Identify which cell holds the provided text, then report its [X, Y] central coordinate. 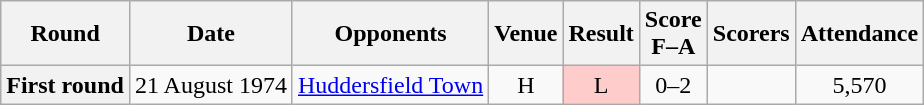
Round [66, 34]
H [526, 85]
21 August 1974 [210, 85]
ScoreF–A [673, 34]
0–2 [673, 85]
5,570 [859, 85]
Scorers [751, 34]
Opponents [390, 34]
Venue [526, 34]
Attendance [859, 34]
Result [601, 34]
L [601, 85]
Huddersfield Town [390, 85]
Date [210, 34]
First round [66, 85]
